Search for the cell housing the specified text and yield its [x, y] center coordinate. 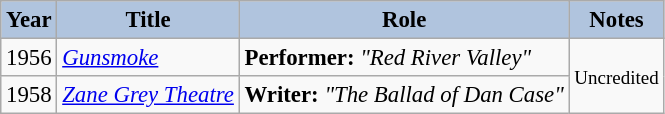
Uncredited [616, 76]
Notes [616, 20]
Title [148, 20]
Writer: "The Ballad of Dan Case" [404, 95]
1956 [29, 58]
1958 [29, 95]
Year [29, 20]
Performer: "Red River Valley" [404, 58]
Gunsmoke [148, 58]
Zane Grey Theatre [148, 95]
Role [404, 20]
